Determine the (X, Y) coordinate at the center of the cell enclosing the given text.  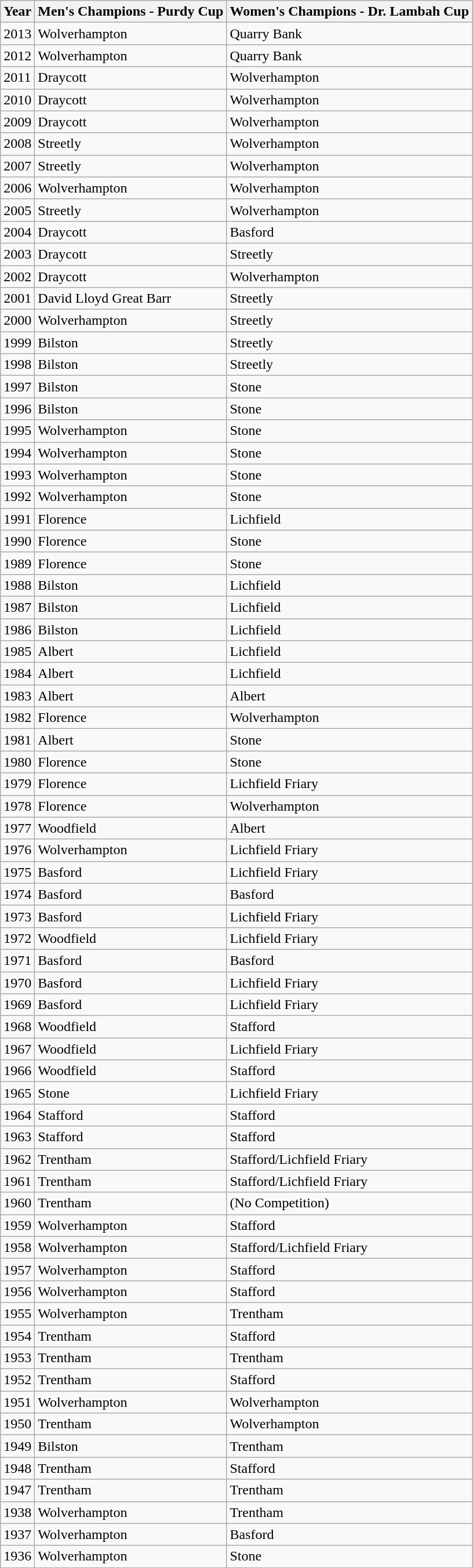
1984 (17, 674)
2005 (17, 210)
1970 (17, 983)
1991 (17, 519)
1979 (17, 784)
1962 (17, 1159)
1981 (17, 740)
1976 (17, 850)
1973 (17, 916)
2007 (17, 166)
1998 (17, 365)
2004 (17, 232)
2011 (17, 78)
1977 (17, 828)
1982 (17, 718)
1969 (17, 1005)
1995 (17, 431)
1988 (17, 585)
1985 (17, 652)
1978 (17, 806)
1980 (17, 762)
1964 (17, 1115)
2009 (17, 122)
2006 (17, 188)
2008 (17, 144)
1972 (17, 938)
2003 (17, 254)
David Lloyd Great Barr (131, 299)
1975 (17, 872)
1994 (17, 453)
1960 (17, 1203)
1952 (17, 1380)
1956 (17, 1291)
1953 (17, 1358)
1957 (17, 1269)
1999 (17, 343)
Year (17, 12)
1989 (17, 563)
(No Competition) (350, 1203)
1968 (17, 1027)
1992 (17, 497)
1990 (17, 541)
1938 (17, 1512)
1959 (17, 1225)
1965 (17, 1093)
1971 (17, 960)
1949 (17, 1446)
1948 (17, 1468)
2002 (17, 277)
1951 (17, 1402)
1993 (17, 475)
1963 (17, 1137)
1966 (17, 1071)
1974 (17, 894)
1987 (17, 607)
1961 (17, 1181)
1947 (17, 1490)
1996 (17, 409)
1937 (17, 1534)
2010 (17, 100)
2013 (17, 34)
2012 (17, 56)
2001 (17, 299)
1950 (17, 1424)
1955 (17, 1313)
Men's Champions - Purdy Cup (131, 12)
1983 (17, 696)
Women's Champions - Dr. Lambah Cup (350, 12)
1936 (17, 1556)
1986 (17, 629)
1958 (17, 1247)
2000 (17, 321)
1997 (17, 387)
1954 (17, 1335)
1967 (17, 1049)
